Provide the (x, y) coordinate of the cell's center where the given text is located.  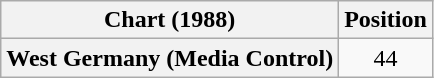
44 (386, 58)
Chart (1988) (170, 20)
Position (386, 20)
West Germany (Media Control) (170, 58)
